Capture the cell that displays the provided text and extract its [x, y] central coordinate. 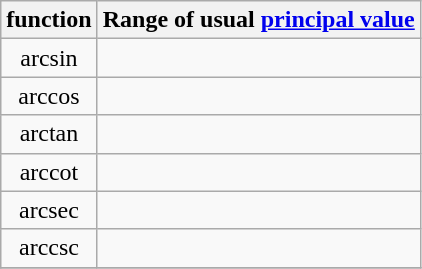
arcsin [49, 58]
arcsec [49, 210]
arccos [49, 96]
function [49, 20]
arccot [49, 172]
arctan [49, 134]
arccsc [49, 248]
Range of usual principal value [258, 20]
